Pinpoint the cell where the given text exists, returning its [x, y] midpoint coordinate. 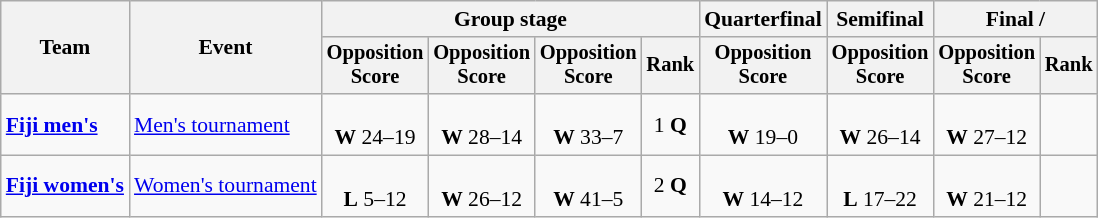
W 28–14 [482, 124]
W 41–5 [588, 186]
W 33–7 [588, 124]
1 Q [671, 124]
Men's tournament [226, 124]
Final / [1015, 19]
Quarterfinal [763, 19]
L 17–22 [880, 186]
Semifinal [880, 19]
W 14–12 [763, 186]
Team [65, 48]
W 21–12 [986, 186]
Event [226, 48]
Fiji men's [65, 124]
W 26–14 [880, 124]
2 Q [671, 186]
L 5–12 [376, 186]
W 27–12 [986, 124]
W 19–0 [763, 124]
W 26–12 [482, 186]
W 24–19 [376, 124]
Women's tournament [226, 186]
Group stage [510, 19]
Fiji women's [65, 186]
